Find where the given text appears and provide that cell's center as (X, Y) coordinate. 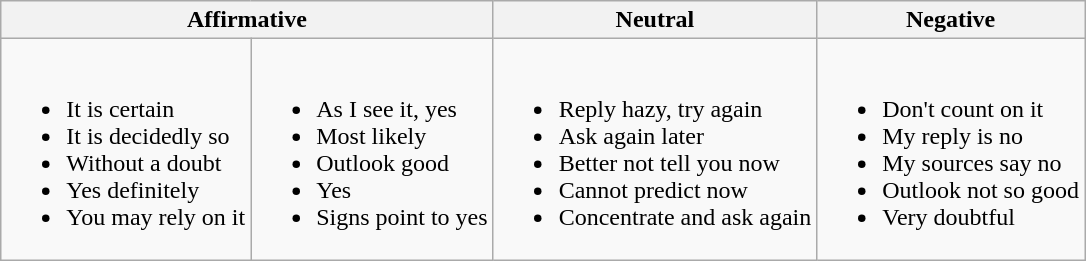
It is certainIt is decidedly soWithout a doubtYes definitelyYou may rely on it (126, 150)
Negative (951, 20)
Neutral (655, 20)
Affirmative (247, 20)
As I see it, yesMost likelyOutlook goodYesSigns point to yes (372, 150)
Don't count on itMy reply is noMy sources say noOutlook not so goodVery doubtful (951, 150)
Reply hazy, try againAsk again laterBetter not tell you nowCannot predict nowConcentrate and ask again (655, 150)
